Output the [X, Y] coordinate of the center of the cell containing the given text.  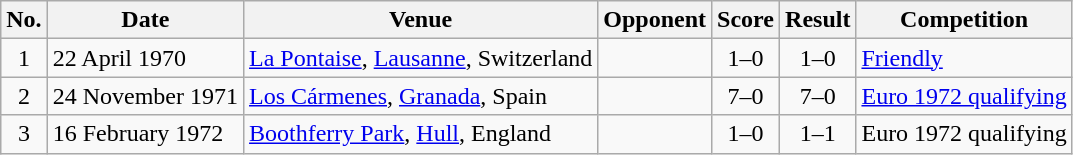
Result [818, 20]
3 [24, 134]
Venue [421, 20]
Competition [964, 20]
24 November 1971 [145, 96]
Friendly [964, 58]
1 [24, 58]
Date [145, 20]
Opponent [655, 20]
Score [746, 20]
2 [24, 96]
1–1 [818, 134]
La Pontaise, Lausanne, Switzerland [421, 58]
No. [24, 20]
22 April 1970 [145, 58]
Boothferry Park, Hull, England [421, 134]
Los Cármenes, Granada, Spain [421, 96]
16 February 1972 [145, 134]
